Determine the [X, Y] coordinate at the center of the cell enclosing the given text.  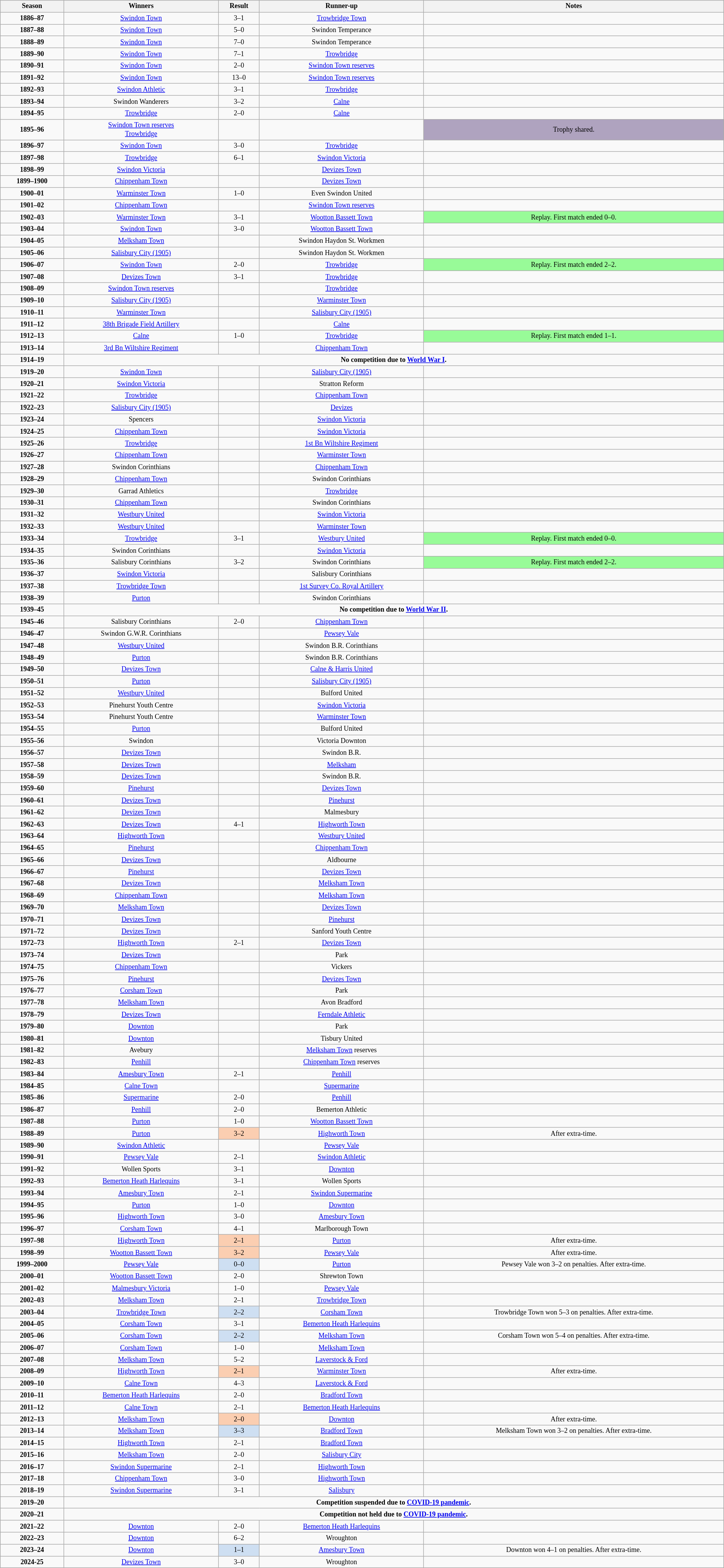
Swindon Wanderers [141, 102]
1978–79 [32, 1015]
1958–59 [32, 777]
2023–24 [32, 1550]
1967–68 [32, 883]
1956–57 [32, 753]
2010–11 [32, 1395]
Shrewton Town [341, 1276]
1991–92 [32, 1169]
1950–51 [32, 681]
1995–96 [32, 1217]
4–3 [239, 1384]
6–1 [239, 157]
1894–95 [32, 113]
1905–06 [32, 253]
1887–88 [32, 30]
1993–94 [32, 1193]
1953–54 [32, 717]
1948–49 [32, 657]
Competition not held due to COVID-19 pandemic. [394, 1514]
2019–20 [32, 1503]
Chippenham Town reserves [341, 1062]
Result [239, 6]
1929–30 [32, 491]
Victoria Downton [341, 741]
1930–31 [32, 502]
Trowbridge Town won 5–3 on penalties. After extra-time. [574, 1312]
2004–05 [32, 1324]
1952–53 [32, 705]
1934–35 [32, 551]
2007–08 [32, 1360]
1892–93 [32, 89]
No competition due to World War I. [394, 360]
1964–65 [32, 848]
Trophy shared. [574, 129]
1909–10 [32, 300]
Swindon G.W.R. Corinthians [141, 634]
Even Swindon United [341, 193]
0–0 [239, 1264]
2006–07 [32, 1348]
1919–20 [32, 372]
1924–25 [32, 431]
2012–13 [32, 1419]
1931–32 [32, 515]
Corsham Town won 5–4 on penalties. After extra-time. [574, 1335]
1997–98 [32, 1241]
1987–88 [32, 1122]
Malmesbury [341, 812]
1893–94 [32, 102]
1895–96 [32, 129]
Melksham Town won 3–2 on penalties. After extra-time. [574, 1431]
1965–66 [32, 860]
2020–21 [32, 1514]
1977–78 [32, 1003]
Malmesbury Victoria [141, 1288]
1933–34 [32, 538]
1999–2000 [32, 1264]
1998–99 [32, 1252]
Vickers [341, 967]
1922–23 [32, 408]
2011–12 [32, 1407]
Aldbourne [341, 860]
1986–87 [32, 1109]
1951–52 [32, 693]
Calne & Harris United [341, 670]
1888–89 [32, 42]
1932–33 [32, 527]
1996–97 [32, 1229]
Swindon [141, 741]
Avebury [141, 1050]
1923–24 [32, 419]
Winners [141, 6]
1982–83 [32, 1062]
1957–58 [32, 764]
1921–22 [32, 396]
1975–76 [32, 979]
1946–47 [32, 634]
1900–01 [32, 193]
1970–71 [32, 919]
1912–13 [32, 336]
1920–21 [32, 384]
1891–92 [32, 78]
1928–29 [32, 479]
1955–56 [32, 741]
1949–50 [32, 670]
1902–03 [32, 217]
2013–14 [32, 1431]
Tisbury United [341, 1038]
Ferndale Athletic [341, 1015]
Garrad Athletics [141, 491]
1963–64 [32, 836]
1st Survey Co. Royal Artillery [341, 586]
1925–26 [32, 443]
1969–70 [32, 907]
1908–09 [32, 289]
Stratton Reform [341, 384]
2022–23 [32, 1538]
1962–63 [32, 824]
1939–45 [32, 610]
1886–87 [32, 18]
No competition due to World War II. [394, 610]
1981–82 [32, 1050]
1983–84 [32, 1074]
3rd Bn Wiltshire Regiment [141, 348]
1988–89 [32, 1133]
Season [32, 6]
1913–14 [32, 348]
2008–09 [32, 1371]
Sanford Youth Centre [341, 931]
1976–77 [32, 990]
Runner-up [341, 6]
1945–46 [32, 622]
6–2 [239, 1538]
1889–90 [32, 53]
1954–55 [32, 729]
1972–73 [32, 943]
Spencers [141, 419]
1904–05 [32, 241]
Melksham Town reserves [341, 1050]
5–2 [239, 1360]
1938–39 [32, 598]
1966–67 [32, 872]
1–1 [239, 1550]
1989–90 [32, 1145]
2015–16 [32, 1455]
1910–11 [32, 312]
Marlborough Town [341, 1229]
38th Brigade Field Artillery [141, 325]
2017–18 [32, 1478]
1968–69 [32, 896]
2016–17 [32, 1467]
1906–07 [32, 265]
Swindon Town reservesTrowbridge [141, 129]
1914–19 [32, 360]
1960–61 [32, 800]
Devizes [341, 408]
Replay. First match ended 1–1. [574, 336]
1903–04 [32, 229]
Avon Bradford [341, 1003]
1901–02 [32, 205]
13–0 [239, 78]
Salisbury City [341, 1455]
1935–36 [32, 562]
2005–06 [32, 1335]
1st Bn Wiltshire Regiment [341, 443]
7–0 [239, 42]
Downton won 4–1 on penalties. After extra-time. [574, 1550]
1971–72 [32, 931]
1974–75 [32, 967]
1985–86 [32, 1098]
1990–91 [32, 1158]
1898–99 [32, 170]
2003–04 [32, 1312]
2014–15 [32, 1443]
1959–60 [32, 788]
1994–95 [32, 1205]
1947–48 [32, 645]
3–3 [239, 1431]
1937–38 [32, 586]
Salisbury [341, 1490]
1992–93 [32, 1181]
2021–22 [32, 1526]
2009–10 [32, 1384]
Competition suspended due to COVID-19 pandemic. [394, 1503]
1980–81 [32, 1038]
1979–80 [32, 1026]
1961–62 [32, 812]
1907–08 [32, 276]
1984–85 [32, 1086]
2024-25 [32, 1562]
Melksham [341, 764]
1890–91 [32, 66]
Bemerton Athletic [341, 1109]
1973–74 [32, 955]
1897–98 [32, 157]
Notes [574, 6]
2001–02 [32, 1288]
1926–27 [32, 455]
1927–28 [32, 467]
5–0 [239, 30]
2002–03 [32, 1300]
1896–97 [32, 146]
Pewsey Vale won 3–2 on penalties. After extra-time. [574, 1264]
2000–01 [32, 1276]
2018–19 [32, 1490]
1936–37 [32, 574]
7–1 [239, 53]
1911–12 [32, 325]
1899–1900 [32, 182]
